Extract the (X, Y) coordinate from the center of the cell holding the provided text.  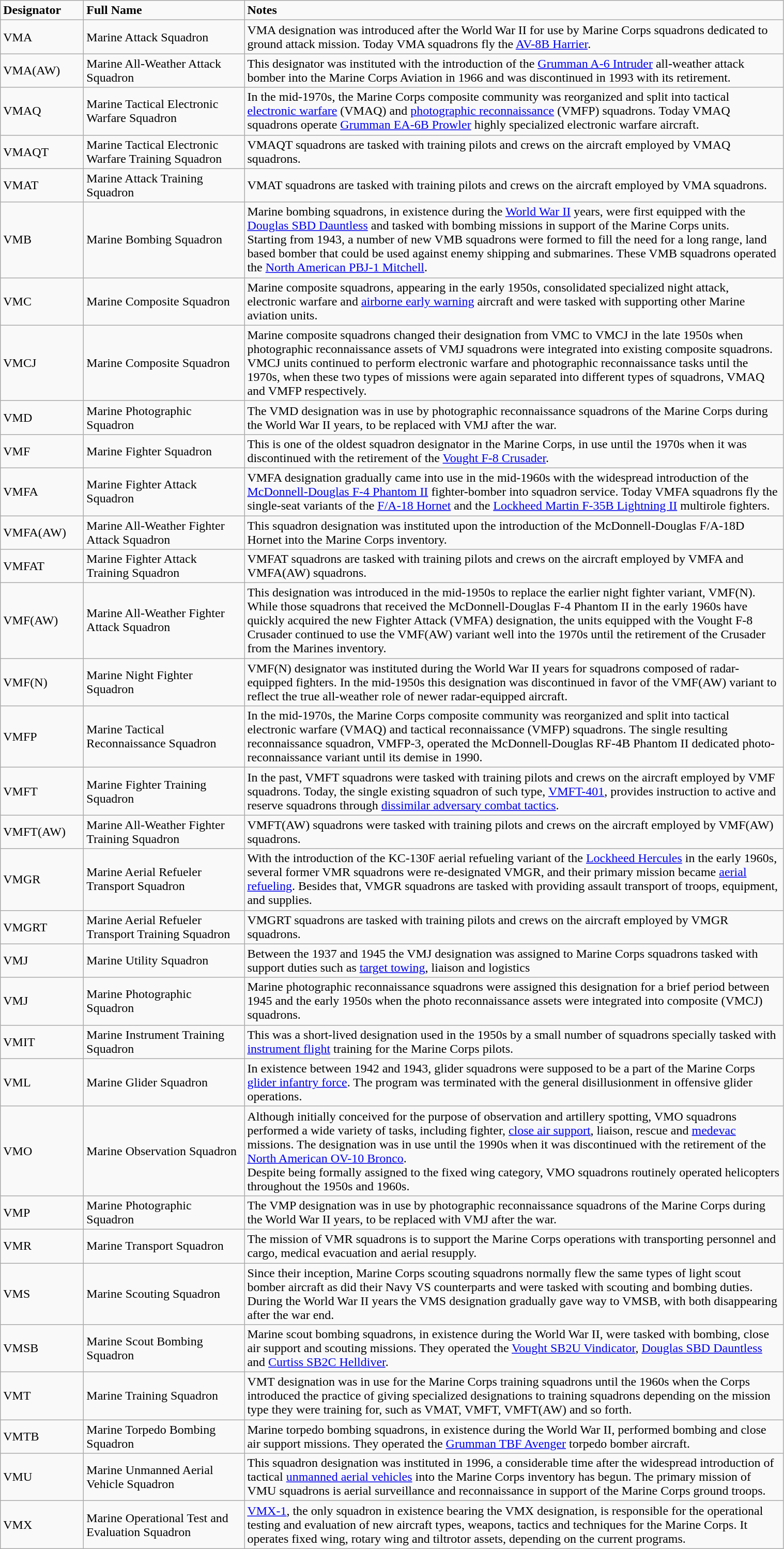
Marine Utility Squadron (164, 960)
Marine Fighter Squadron (164, 451)
VMF (42, 451)
Marine Tactical Electronic Warfare Squadron (164, 111)
Marine Tactical Reconnaissance Squadron (164, 737)
VMFAT squadrons are tasked with training pilots and crews on the aircraft employed by VMFA and VMFA(AW) squadrons. (514, 566)
Full Name (164, 10)
Marine Glider Squadron (164, 1082)
VMS (42, 1294)
VMO (42, 1151)
Marine Torpedo Bombing Squadron (164, 1437)
VMC (42, 301)
VMAQ (42, 111)
Marine Training Squadron (164, 1396)
VML (42, 1082)
VMGRT squadrons are tasked with training pilots and crews on the aircraft employed by VMGR squadrons. (514, 927)
Marine Tactical Electronic Warfare Training Squadron (164, 152)
VMCJ (42, 363)
The mission of VMR squadrons is to support the Marine Corps operations with transporting personnel and cargo, medical evacuation and aerial resupply. (514, 1246)
Marine Scouting Squadron (164, 1294)
Designator (42, 10)
VMAQT squadrons are tasked with training pilots and crews on the aircraft employed by VMAQ squadrons. (514, 152)
Marine Scout Bombing Squadron (164, 1348)
VMSB (42, 1348)
Marine Unmanned Aerial Vehicle Squadron (164, 1477)
VMIT (42, 1042)
Notes (514, 10)
Marine Fighter Attack Squadron (164, 492)
VMF(N) (42, 682)
VMFA(AW) (42, 532)
VMR (42, 1246)
Marine All-Weather Attack Squadron (164, 70)
Marine All-Weather Fighter Training Squadron (164, 832)
VMD (42, 418)
VMFA (42, 492)
Marine Attack Training Squadron (164, 185)
Marine Bombing Squadron (164, 240)
VMF(AW) (42, 621)
VMT (42, 1396)
VMU (42, 1477)
Marine Aerial Refueler Transport Squadron (164, 880)
Marine Attack Squadron (164, 37)
VMFAT (42, 566)
Marine Aerial Refueler Transport Training Squadron (164, 927)
VMGRT (42, 927)
VMAT squadrons are tasked with training pilots and crews on the aircraft employed by VMA squadrons. (514, 185)
VMFT(AW) (42, 832)
VMAQT (42, 152)
VMGR (42, 880)
VMA (42, 37)
This squadron designation was instituted upon the introduction of the McDonnell-Douglas F/A-18D Hornet into the Marine Corps inventory. (514, 532)
VMFT (42, 791)
Marine Operational Test and Evaluation Squadron (164, 1525)
Marine Fighter Training Squadron (164, 791)
Marine Transport Squadron (164, 1246)
VMAT (42, 185)
VMFT(AW) squadrons were tasked with training pilots and crews on the aircraft employed by VMF(AW) squadrons. (514, 832)
VMB (42, 240)
VMTB (42, 1437)
Marine Instrument Training Squadron (164, 1042)
VMX (42, 1525)
VMFP (42, 737)
Marine Night Fighter Squadron (164, 682)
VMP (42, 1213)
VMA(AW) (42, 70)
Marine Fighter Attack Training Squadron (164, 566)
Marine Observation Squadron (164, 1151)
